Locate the cell with the specified text and output its [x, y] center coordinate. 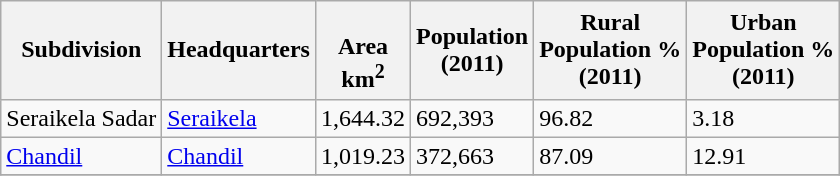
692,393 [472, 118]
RuralPopulation %(2011) [610, 50]
372,663 [472, 156]
Population(2011) [472, 50]
3.18 [764, 118]
87.09 [610, 156]
96.82 [610, 118]
1,644.32 [362, 118]
Subdivision [82, 50]
Seraikela [239, 118]
Headquarters [239, 50]
1,019.23 [362, 156]
Urban Population % (2011) [764, 50]
Areakm2 [362, 50]
12.91 [764, 156]
Seraikela Sadar [82, 118]
